Identify which cell holds the provided text, then report its (X, Y) central coordinate. 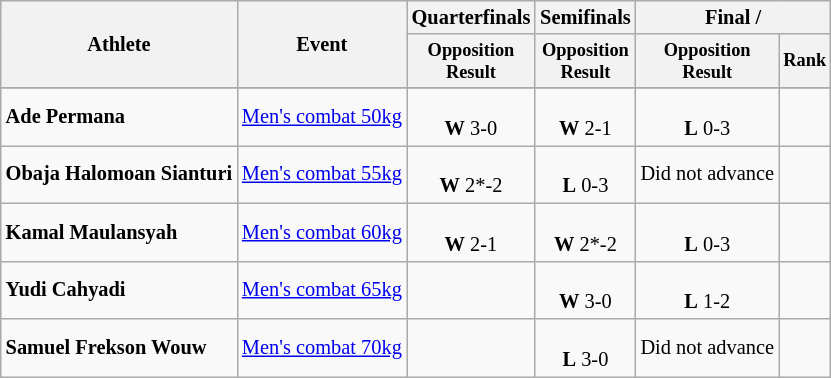
Athlete (119, 44)
Yudi Cahyadi (119, 290)
Final / (734, 17)
Semifinals (585, 17)
Men's combat 55kg (322, 174)
L 1-2 (708, 290)
Kamal Maulansyah (119, 232)
L 3-0 (585, 347)
Men's combat 65kg (322, 290)
Rank (805, 61)
Men's combat 70kg (322, 347)
Event (322, 44)
Men's combat 60kg (322, 232)
Ade Permana (119, 117)
Quarterfinals (472, 17)
Men's combat 50kg (322, 117)
Obaja Halomoan Sianturi (119, 174)
Samuel Frekson Wouw (119, 347)
